Locate the cell with the specified text and output its (X, Y) center coordinate. 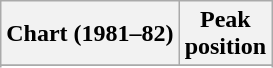
Peak position (225, 34)
Chart (1981–82) (90, 34)
